Search for the cell housing the specified text and yield its [x, y] center coordinate. 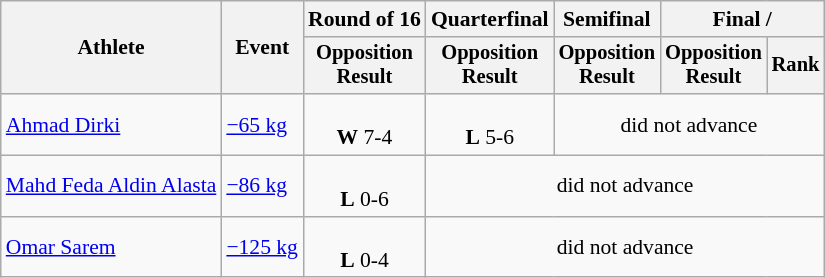
−86 kg [262, 186]
Quarterfinal [490, 19]
Rank [796, 66]
Mahd Feda Aldin Alasta [112, 186]
Semifinal [608, 19]
W 7-4 [364, 124]
Athlete [112, 48]
−65 kg [262, 124]
−125 kg [262, 248]
Final / [742, 19]
Event [262, 48]
Omar Sarem [112, 248]
Ahmad Dirki [112, 124]
Round of 16 [364, 19]
L 0-4 [364, 248]
L 0-6 [364, 186]
L 5-6 [490, 124]
